Output the [X, Y] coordinate of the center of the cell containing the given text.  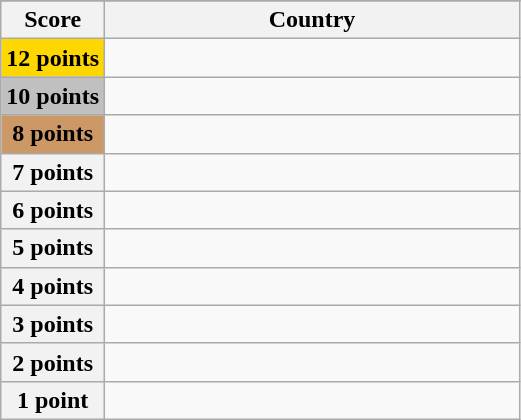
Score [53, 20]
3 points [53, 324]
7 points [53, 172]
10 points [53, 96]
6 points [53, 210]
5 points [53, 248]
8 points [53, 134]
4 points [53, 286]
12 points [53, 58]
Country [312, 20]
2 points [53, 362]
1 point [53, 400]
